Extract the (X, Y) coordinate from the center of the cell holding the provided text.  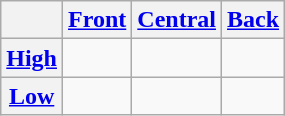
Central (177, 20)
High (32, 58)
Low (32, 96)
Back (254, 20)
Front (98, 20)
